Capture the cell that displays the provided text and extract its (X, Y) central coordinate. 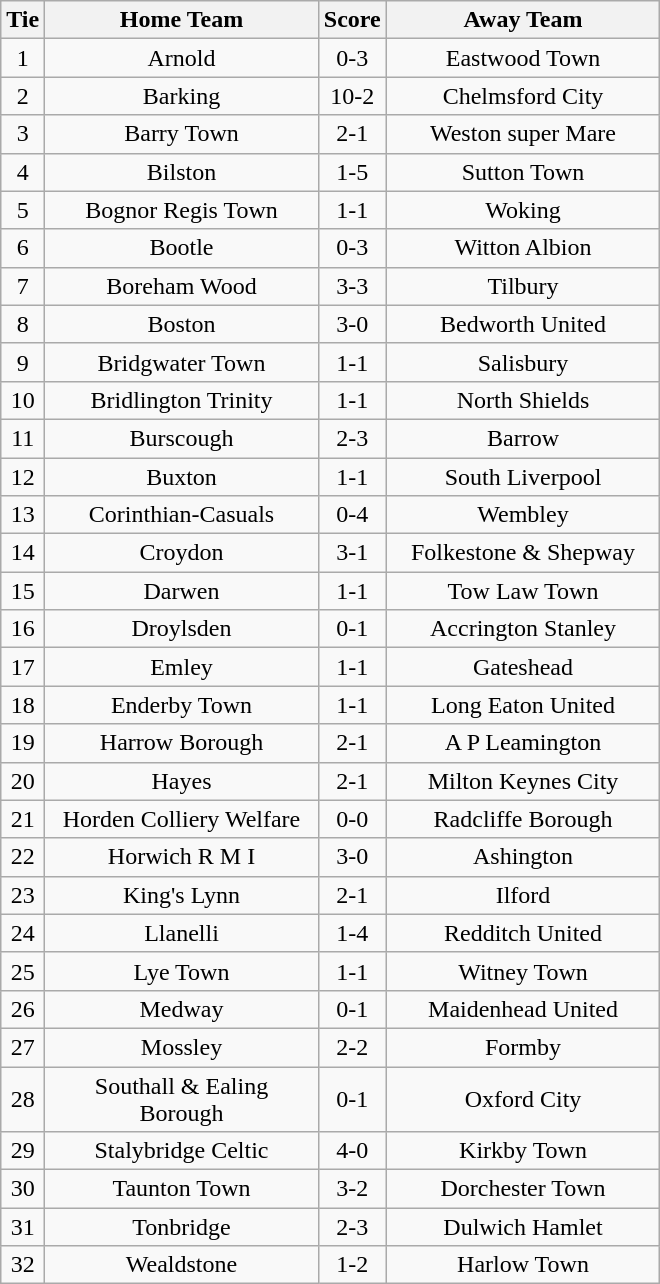
Stalybridge Celtic (182, 1151)
Tie (23, 20)
1-5 (352, 172)
31 (23, 1227)
3 (23, 134)
Tilbury (523, 286)
Long Eaton United (523, 705)
12 (23, 477)
18 (23, 705)
Witton Albion (523, 248)
Weston super Mare (523, 134)
Horden Colliery Welfare (182, 819)
Sutton Town (523, 172)
Corinthian-Casuals (182, 515)
Home Team (182, 20)
Maidenhead United (523, 1009)
9 (23, 362)
Woking (523, 210)
2 (23, 96)
32 (23, 1265)
Bridlington Trinity (182, 400)
Accrington Stanley (523, 629)
Croydon (182, 553)
Medway (182, 1009)
14 (23, 553)
Wealdstone (182, 1265)
Gateshead (523, 667)
Bridgwater Town (182, 362)
25 (23, 971)
1-2 (352, 1265)
29 (23, 1151)
Redditch United (523, 933)
Dorchester Town (523, 1189)
10-2 (352, 96)
Llanelli (182, 933)
26 (23, 1009)
Oxford City (523, 1098)
Enderby Town (182, 705)
Bootle (182, 248)
Radcliffe Borough (523, 819)
Kirkby Town (523, 1151)
Buxton (182, 477)
Taunton Town (182, 1189)
Ilford (523, 895)
Harrow Borough (182, 743)
1 (23, 58)
Droylsden (182, 629)
27 (23, 1047)
Wembley (523, 515)
Ashington (523, 857)
7 (23, 286)
30 (23, 1189)
South Liverpool (523, 477)
A P Leamington (523, 743)
21 (23, 819)
11 (23, 438)
Harlow Town (523, 1265)
Hayes (182, 781)
4-0 (352, 1151)
28 (23, 1098)
4 (23, 172)
Barrow (523, 438)
23 (23, 895)
20 (23, 781)
Chelmsford City (523, 96)
Mossley (182, 1047)
19 (23, 743)
10 (23, 400)
Tonbridge (182, 1227)
2-2 (352, 1047)
North Shields (523, 400)
Boston (182, 324)
Darwen (182, 591)
13 (23, 515)
Barking (182, 96)
24 (23, 933)
3-3 (352, 286)
Bedworth United (523, 324)
Eastwood Town (523, 58)
Lye Town (182, 971)
0-4 (352, 515)
Emley (182, 667)
Southall & Ealing Borough (182, 1098)
Horwich R M I (182, 857)
Formby (523, 1047)
Score (352, 20)
Salisbury (523, 362)
Bognor Regis Town (182, 210)
5 (23, 210)
3-2 (352, 1189)
17 (23, 667)
1-4 (352, 933)
Boreham Wood (182, 286)
Barry Town (182, 134)
Bilston (182, 172)
8 (23, 324)
King's Lynn (182, 895)
Folkestone & Shepway (523, 553)
0-0 (352, 819)
3-1 (352, 553)
Milton Keynes City (523, 781)
Tow Law Town (523, 591)
Away Team (523, 20)
6 (23, 248)
15 (23, 591)
22 (23, 857)
Dulwich Hamlet (523, 1227)
Arnold (182, 58)
Witney Town (523, 971)
16 (23, 629)
Burscough (182, 438)
